Determine the [X, Y] coordinate at the center of the cell enclosing the given text.  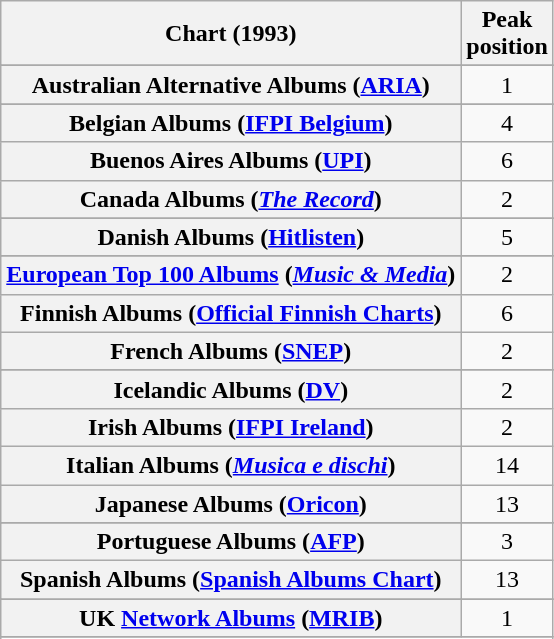
Irish Albums (IFPI Ireland) [231, 427]
3 [507, 542]
European Top 100 Albums (Music & Media) [231, 275]
UK Network Albums (MRIB) [231, 618]
Spanish Albums (Spanish Albums Chart) [231, 580]
14 [507, 465]
Buenos Aires Albums (UPI) [231, 161]
Belgian Albums (IFPI Belgium) [231, 123]
Portuguese Albums (AFP) [231, 542]
Canada Albums (The Record) [231, 199]
Australian Alternative Albums (ARIA) [231, 85]
French Albums (SNEP) [231, 351]
Peakposition [507, 34]
Chart (1993) [231, 34]
5 [507, 237]
Finnish Albums (Official Finnish Charts) [231, 313]
Japanese Albums (Oricon) [231, 503]
Italian Albums (Musica e dischi) [231, 465]
4 [507, 123]
Danish Albums (Hitlisten) [231, 237]
Icelandic Albums (DV) [231, 389]
